Find where the given text appears and provide that cell's center as (x, y) coordinate. 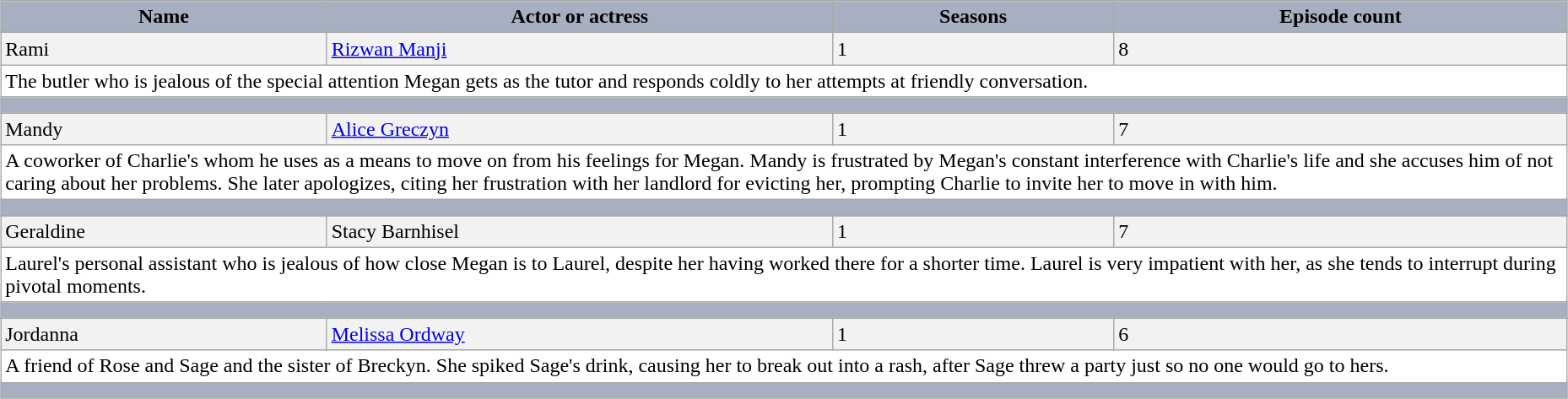
Jordanna (164, 334)
Actor or actress (579, 17)
Name (164, 17)
Melissa Ordway (579, 334)
6 (1341, 334)
Mandy (164, 129)
8 (1341, 49)
Stacy Barnhisel (579, 231)
Rami (164, 49)
The butler who is jealous of the special attention Megan gets as the tutor and responds coldly to her attempts at friendly conversation. (785, 81)
Geraldine (164, 231)
Seasons (972, 17)
Rizwan Manji (579, 49)
Alice Greczyn (579, 129)
Episode count (1341, 17)
